Search for the cell housing the specified text and yield its (X, Y) center coordinate. 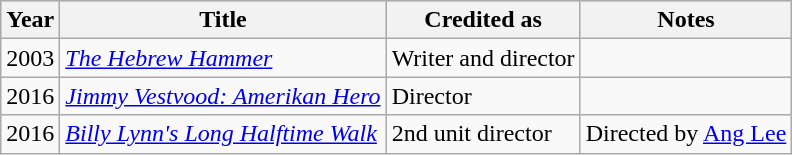
Directed by Ang Lee (686, 134)
The Hebrew Hammer (223, 58)
2003 (30, 58)
Billy Lynn's Long Halftime Walk (223, 134)
Notes (686, 20)
Year (30, 20)
Director (483, 96)
Title (223, 20)
Jimmy Vestvood: Amerikan Hero (223, 96)
2nd unit director (483, 134)
Writer and director (483, 58)
Credited as (483, 20)
